Locate the cell with the specified text and output its [X, Y] center coordinate. 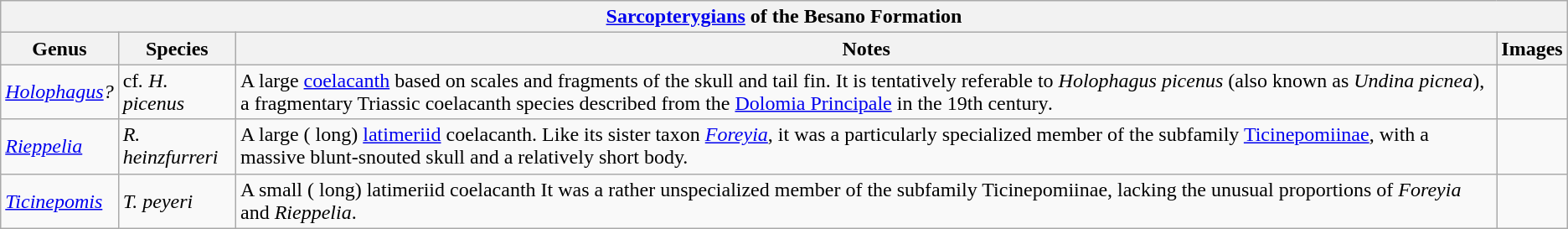
T. peyeri [177, 201]
Notes [866, 49]
Genus [59, 49]
Images [1532, 49]
cf. H. picenus [177, 92]
Rieppelia [59, 146]
Ticinepomis [59, 201]
Species [177, 49]
Sarcopterygians of the Besano Formation [784, 17]
R. heinzfurreri [177, 146]
Holophagus? [59, 92]
